Identify which cell holds the provided text, then report its (x, y) central coordinate. 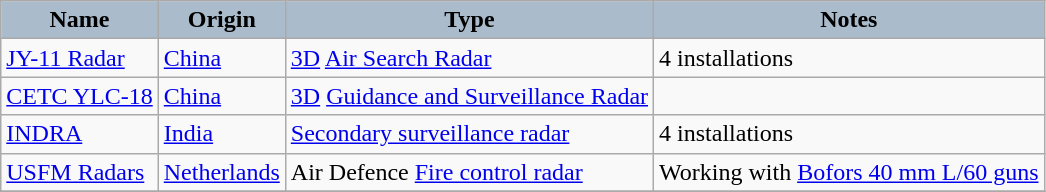
3D Guidance and Surveillance Radar (469, 96)
India (222, 134)
JY-11 Radar (80, 58)
Air Defence Fire control radar (469, 172)
USFM Radars (80, 172)
Netherlands (222, 172)
Type (469, 20)
Notes (849, 20)
Secondary surveillance radar (469, 134)
INDRA (80, 134)
Name (80, 20)
Origin (222, 20)
Working with Bofors 40 mm L/60 guns (849, 172)
3D Air Search Radar (469, 58)
CETC YLC-18 (80, 96)
